Extract the [X, Y] coordinate from the center of the cell holding the provided text.  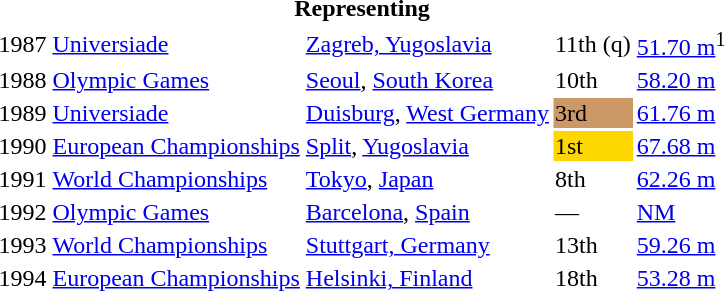
Barcelona, Spain [427, 212]
11th (q) [592, 44]
3rd [592, 113]
Duisburg, West Germany [427, 113]
1st [592, 146]
Stuttgart, Germany [427, 245]
Split, Yugoslavia [427, 146]
Seoul, South Korea [427, 80]
— [592, 212]
8th [592, 179]
European Championships [176, 146]
Zagreb, Yugoslavia [427, 44]
10th [592, 80]
Tokyo, Japan [427, 179]
13th [592, 245]
